Detect which cell encompasses the target text, then output its [x, y] center coordinate. 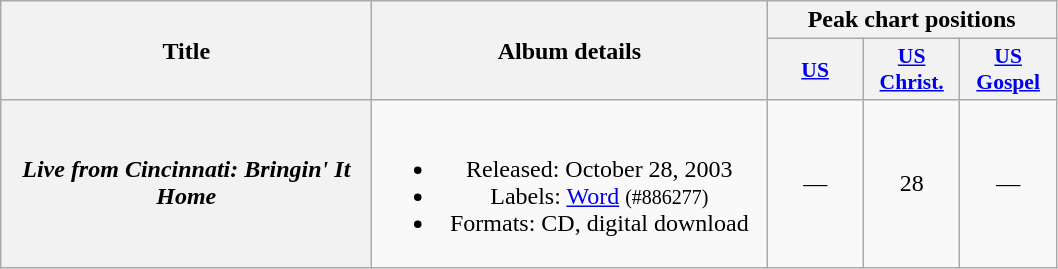
Peak chart positions [912, 20]
US [816, 70]
Album details [570, 50]
USGospel [1008, 70]
28 [912, 184]
Live from Cincinnati: Bringin' It Home [186, 184]
Released: October 28, 2003Labels: Word (#886277)Formats: CD, digital download [570, 184]
USChrist. [912, 70]
Title [186, 50]
